Output the (x, y) coordinate of the center of the cell containing the given text.  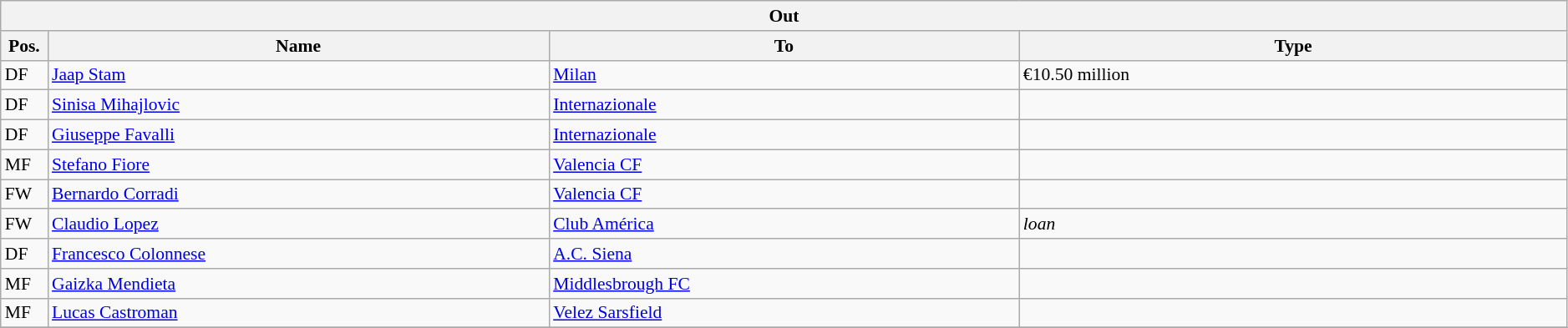
Middlesbrough FC (784, 284)
Jaap Stam (298, 75)
Sinisa Mihajlovic (298, 105)
Pos. (24, 46)
Bernardo Corradi (298, 194)
Francesco Colonnese (298, 254)
Milan (784, 75)
Claudio Lopez (298, 225)
Club América (784, 225)
To (784, 46)
Lucas Castroman (298, 313)
Name (298, 46)
€10.50 million (1293, 75)
Gaizka Mendieta (298, 284)
Giuseppe Favalli (298, 135)
Stefano Fiore (298, 164)
Type (1293, 46)
A.C. Siena (784, 254)
loan (1293, 225)
Velez Sarsfield (784, 313)
Out (784, 16)
